Determine the (X, Y) coordinate at the center of the cell enclosing the given text.  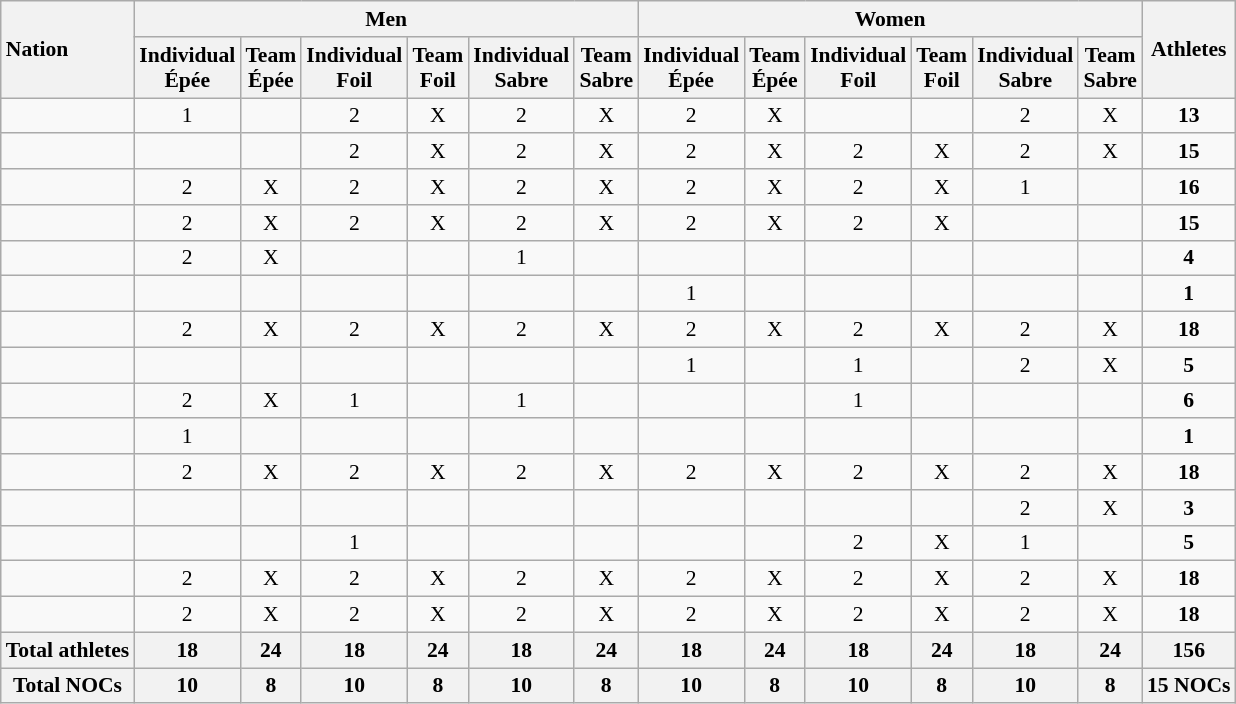
156 (1188, 650)
13 (1188, 116)
3 (1188, 508)
Total athletes (68, 650)
4 (1188, 258)
6 (1188, 401)
Total NOCs (68, 686)
Nation (68, 50)
Athletes (1188, 50)
15 NOCs (1188, 686)
Men (386, 19)
16 (1188, 187)
Women (890, 19)
